Output the (x, y) coordinate of the center of the cell containing the given text.  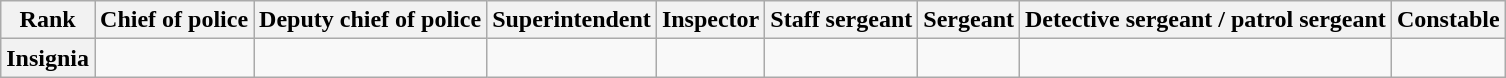
Deputy chief of police (370, 20)
Insignia (48, 58)
Superintendent (572, 20)
Staff sergeant (842, 20)
Sergeant (969, 20)
Rank (48, 20)
Detective sergeant / patrol sergeant (1206, 20)
Constable (1448, 20)
Inspector (710, 20)
Chief of police (174, 20)
